From the cell containing the given text, extract its center point as [x, y] coordinate. 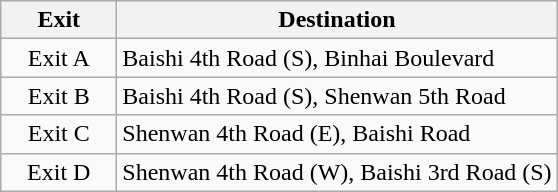
Exit C [59, 134]
Destination [337, 20]
Shenwan 4th Road (E), Baishi Road [337, 134]
Exit A [59, 58]
Exit D [59, 172]
Exit [59, 20]
Baishi 4th Road (S), Binhai Boulevard [337, 58]
Shenwan 4th Road (W), Baishi 3rd Road (S) [337, 172]
Baishi 4th Road (S), Shenwan 5th Road [337, 96]
Exit B [59, 96]
